Detect which cell encompasses the target text, then output its [x, y] center coordinate. 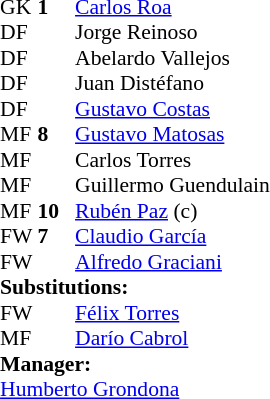
Rubén Paz (c) [172, 211]
Claudio García [172, 237]
Manager: [135, 364]
7 [57, 237]
Alfredo Graciani [172, 262]
Gustavo Matosas [172, 135]
Carlos Torres [172, 160]
Darío Cabrol [172, 339]
Gustavo Costas [172, 109]
10 [57, 211]
8 [57, 135]
Jorge Reinoso [172, 33]
Abelardo Vallejos [172, 58]
Guillermo Guendulain [172, 185]
Substitutions: [135, 287]
Juan Distéfano [172, 83]
Félix Torres [172, 313]
